Pinpoint the cell where the given text exists, returning its (x, y) midpoint coordinate. 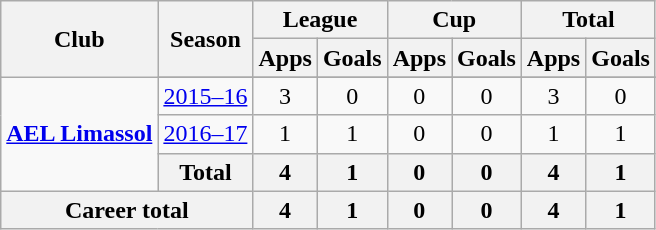
Career total (127, 210)
Club (80, 39)
Cup (454, 20)
AEL Limassol (80, 134)
2015–16 (206, 96)
Season (206, 39)
2016–17 (206, 134)
League (320, 20)
